Provide the [x, y] coordinate of the cell's center where the given text is located.  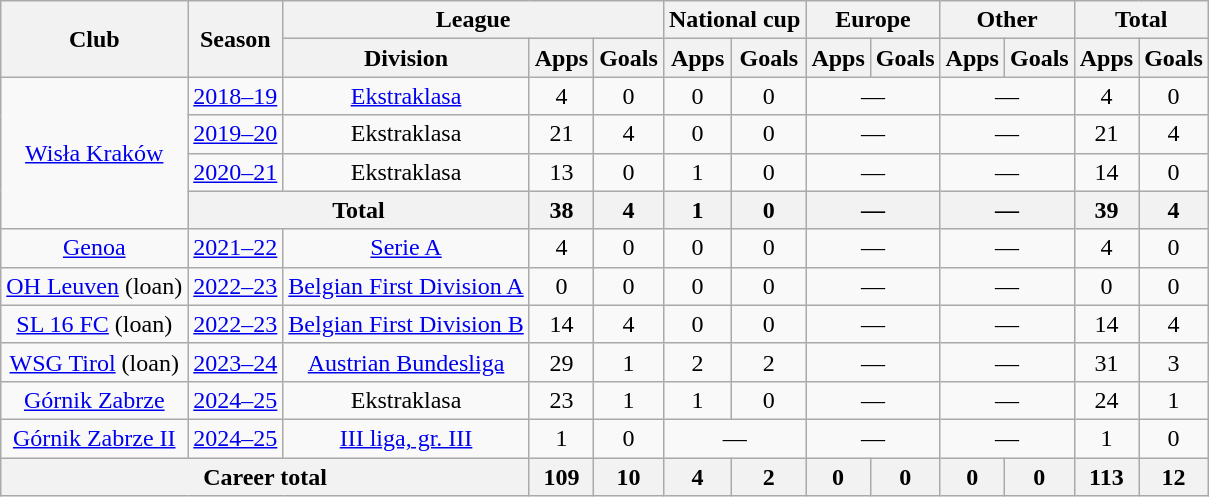
SL 16 FC (loan) [94, 324]
Genoa [94, 248]
10 [629, 477]
III liga, gr. III [406, 438]
2019–20 [236, 134]
Górnik Zabrze II [94, 438]
109 [561, 477]
38 [561, 210]
OH Leuven (loan) [94, 286]
Austrian Bundesliga [406, 362]
Serie A [406, 248]
24 [1106, 400]
3 [1174, 362]
113 [1106, 477]
Other [1007, 20]
Górnik Zabrze [94, 400]
Europe [873, 20]
2023–24 [236, 362]
Belgian First Division A [406, 286]
2021–22 [236, 248]
2018–19 [236, 96]
29 [561, 362]
Belgian First Division B [406, 324]
23 [561, 400]
Club [94, 39]
League [474, 20]
12 [1174, 477]
Wisła Kraków [94, 153]
National cup [734, 20]
31 [1106, 362]
Season [236, 39]
2020–21 [236, 172]
39 [1106, 210]
WSG Tirol (loan) [94, 362]
Career total [265, 477]
Division [406, 58]
13 [561, 172]
